Output the (X, Y) coordinate of the center of the cell containing the given text.  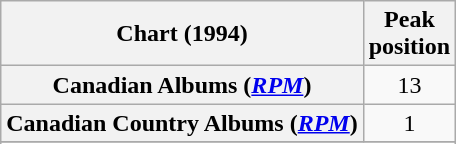
Canadian Albums (RPM) (182, 85)
Peak position (409, 34)
Chart (1994) (182, 34)
Canadian Country Albums (RPM) (182, 123)
13 (409, 85)
1 (409, 123)
